Identify which cell holds the provided text, then report its [X, Y] central coordinate. 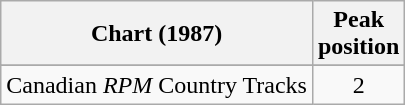
Chart (1987) [157, 34]
2 [358, 85]
Peakposition [358, 34]
Canadian RPM Country Tracks [157, 85]
